Detect which cell encompasses the target text, then output its (X, Y) center coordinate. 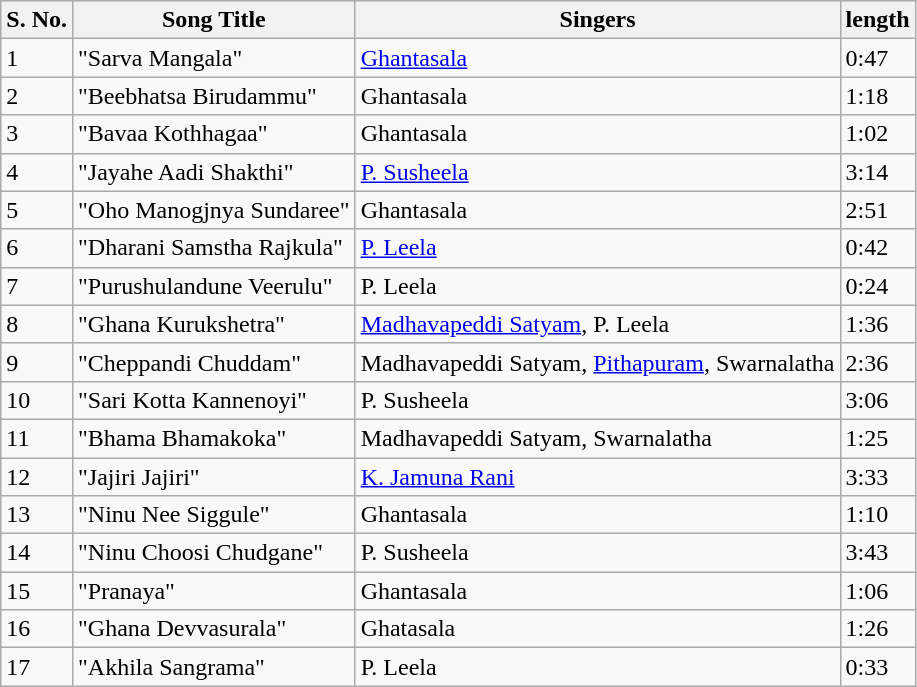
"Bavaa Kothhagaa" (214, 134)
1:26 (878, 629)
4 (37, 172)
3 (37, 134)
7 (37, 286)
"Jajiri Jajiri" (214, 477)
"Sari Kotta Kannenoyi" (214, 400)
0:47 (878, 58)
3:43 (878, 553)
13 (37, 515)
5 (37, 210)
length (878, 20)
3:33 (878, 477)
S. No. (37, 20)
16 (37, 629)
9 (37, 362)
"Pranaya" (214, 591)
Singers (598, 20)
1:25 (878, 438)
"Ninu Nee Siggule" (214, 515)
0:24 (878, 286)
"Purushulandune Veerulu" (214, 286)
2 (37, 96)
3:14 (878, 172)
2:36 (878, 362)
Madhavapeddi Satyam, P. Leela (598, 324)
11 (37, 438)
2:51 (878, 210)
15 (37, 591)
8 (37, 324)
Song Title (214, 20)
Ghatasala (598, 629)
"Ninu Choosi Chudgane" (214, 553)
0:42 (878, 248)
"Beebhatsa Birudammu" (214, 96)
10 (37, 400)
1:36 (878, 324)
17 (37, 667)
1:02 (878, 134)
"Dharani Samstha Rajkula" (214, 248)
"Jayahe Aadi Shakthi" (214, 172)
"Ghana Kurukshetra" (214, 324)
3:06 (878, 400)
Madhavapeddi Satyam, Pithapuram, Swarnalatha (598, 362)
0:33 (878, 667)
6 (37, 248)
"Ghana Devvasurala" (214, 629)
1:10 (878, 515)
1 (37, 58)
K. Jamuna Rani (598, 477)
"Cheppandi Chuddam" (214, 362)
1:06 (878, 591)
"Sarva Mangala" (214, 58)
"Akhila Sangrama" (214, 667)
1:18 (878, 96)
"Bhama Bhamakoka" (214, 438)
"Oho Manogjnya Sundaree" (214, 210)
Madhavapeddi Satyam, Swarnalatha (598, 438)
12 (37, 477)
14 (37, 553)
